Identify which cell holds the provided text, then report its (x, y) central coordinate. 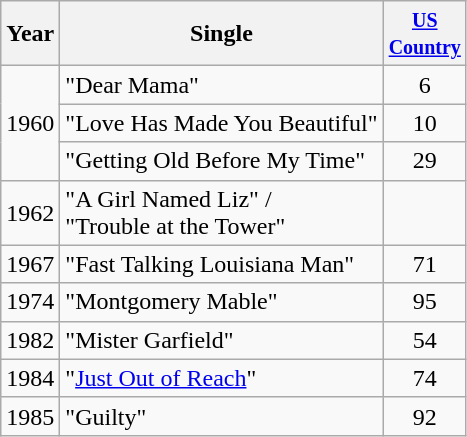
"A Girl Named Liz" /"Trouble at the Tower" (222, 212)
"Montgomery Mable" (222, 302)
"Fast Talking Louisiana Man" (222, 264)
1974 (30, 302)
"Getting Old Before My Time" (222, 161)
1985 (30, 416)
"Just Out of Reach" (222, 378)
Single (222, 34)
Year (30, 34)
"Dear Mama" (222, 85)
74 (424, 378)
6 (424, 85)
"Mister Garfield" (222, 340)
1962 (30, 212)
71 (424, 264)
US Country (424, 34)
95 (424, 302)
92 (424, 416)
54 (424, 340)
"Guilty" (222, 416)
1984 (30, 378)
"Love Has Made You Beautiful" (222, 123)
29 (424, 161)
1960 (30, 123)
1967 (30, 264)
1982 (30, 340)
10 (424, 123)
